Capture the cell that displays the provided text and extract its [x, y] central coordinate. 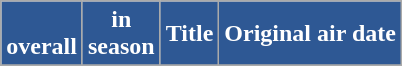
overall [42, 34]
inseason [121, 34]
Original air date [310, 34]
Title [190, 34]
